Output the (X, Y) coordinate of the center of the cell containing the given text.  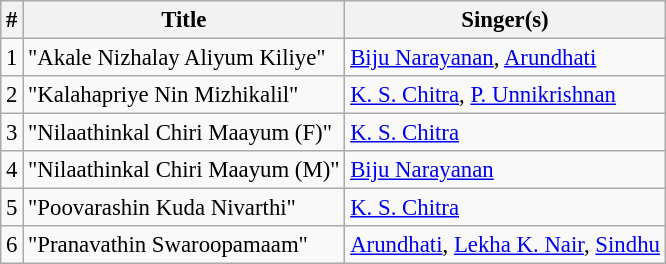
"Poovarashin Kuda Nivarthi" (184, 208)
Biju Narayanan (505, 170)
5 (12, 208)
"Nilaathinkal Chiri Maayum (M)" (184, 170)
"Pranavathin Swaroopamaam" (184, 245)
6 (12, 245)
# (12, 20)
1 (12, 58)
Title (184, 20)
Singer(s) (505, 20)
K. S. Chitra, P. Unnikrishnan (505, 95)
3 (12, 133)
2 (12, 95)
"Kalahapriye Nin Mizhikalil" (184, 95)
Arundhati, Lekha K. Nair, Sindhu (505, 245)
Biju Narayanan, Arundhati (505, 58)
"Nilaathinkal Chiri Maayum (F)" (184, 133)
4 (12, 170)
"Akale Nizhalay Aliyum Kiliye" (184, 58)
